Determine the [X, Y] coordinate at the center of the cell enclosing the given text.  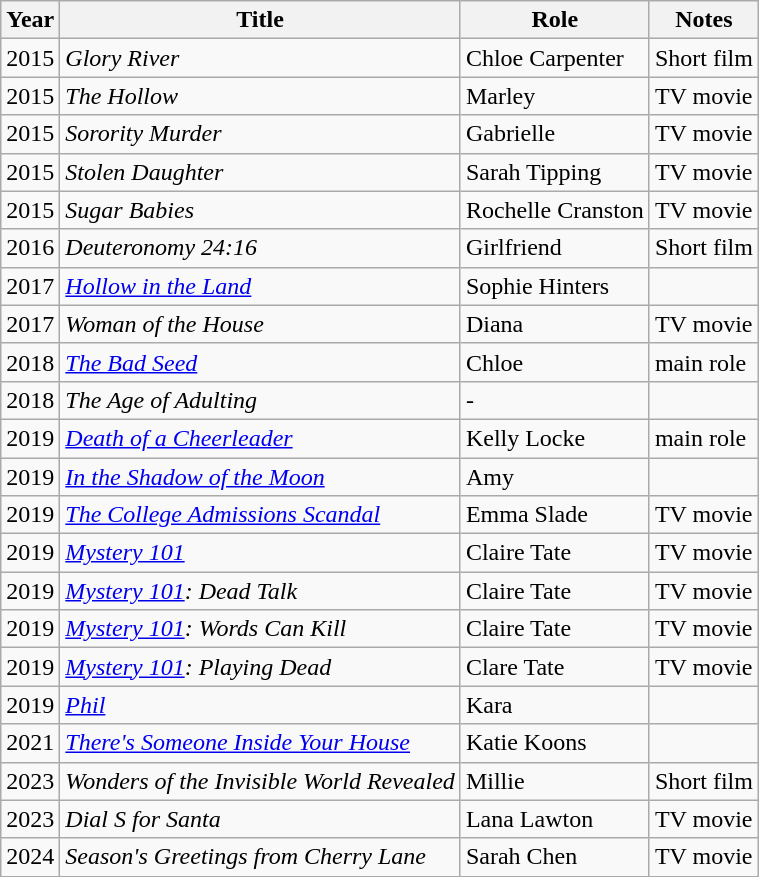
- [554, 400]
Sophie Hinters [554, 286]
Chloe Carpenter [554, 58]
Dial S for Santa [260, 819]
Katie Koons [554, 743]
Amy [554, 477]
Deuteronomy 24:16 [260, 248]
Girlfriend [554, 248]
2021 [30, 743]
2024 [30, 857]
Death of a Cheerleader [260, 438]
The College Admissions Scandal [260, 515]
Stolen Daughter [260, 172]
Mystery 101: Words Can Kill [260, 629]
Gabrielle [554, 134]
Emma Slade [554, 515]
Woman of the House [260, 324]
In the Shadow of the Moon [260, 477]
The Hollow [260, 96]
Hollow in the Land [260, 286]
2016 [30, 248]
Wonders of the Invisible World Revealed [260, 781]
Mystery 101: Playing Dead [260, 667]
Sarah Chen [554, 857]
There's Someone Inside Your House [260, 743]
Title [260, 20]
Glory River [260, 58]
Year [30, 20]
Millie [554, 781]
Diana [554, 324]
Sorority Murder [260, 134]
The Age of Adulting [260, 400]
Season's Greetings from Cherry Lane [260, 857]
Sugar Babies [260, 210]
Clare Tate [554, 667]
Chloe [554, 362]
Kara [554, 705]
Marley [554, 96]
Notes [704, 20]
Rochelle Cranston [554, 210]
Kelly Locke [554, 438]
Mystery 101 [260, 553]
Mystery 101: Dead Talk [260, 591]
Sarah Tipping [554, 172]
Phil [260, 705]
Role [554, 20]
Lana Lawton [554, 819]
The Bad Seed [260, 362]
